From the cell containing the given text, extract its center point as [X, Y] coordinate. 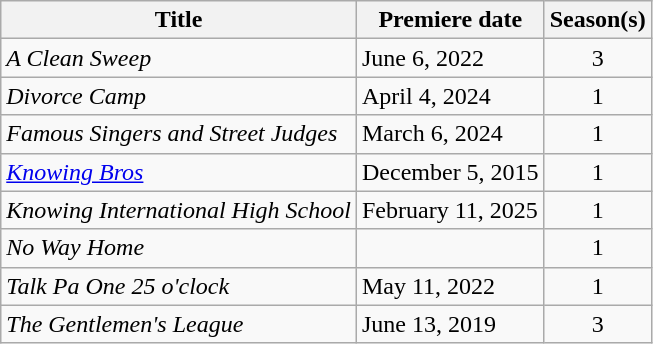
May 11, 2022 [450, 286]
Divorce Camp [179, 96]
Premiere date [450, 20]
June 13, 2019 [450, 324]
December 5, 2015 [450, 172]
Knowing International High School [179, 210]
Title [179, 20]
The Gentlemen's League [179, 324]
Season(s) [598, 20]
April 4, 2024 [450, 96]
Knowing Bros [179, 172]
Talk Pa One 25 o'clock [179, 286]
March 6, 2024 [450, 134]
Famous Singers and Street Judges [179, 134]
June 6, 2022 [450, 58]
No Way Home [179, 248]
A Clean Sweep [179, 58]
February 11, 2025 [450, 210]
